From the cell containing the given text, extract its center point as [X, Y] coordinate. 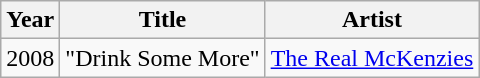
Title [162, 20]
Year [30, 20]
Artist [372, 20]
2008 [30, 58]
"Drink Some More" [162, 58]
The Real McKenzies [372, 58]
